Find where the given text appears and provide that cell's center as [x, y] coordinate. 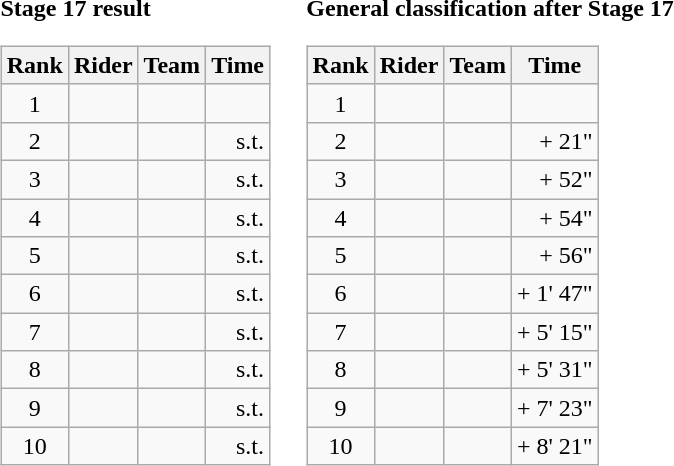
+ 5' 31" [554, 370]
+ 5' 15" [554, 332]
+ 1' 47" [554, 294]
+ 7' 23" [554, 408]
+ 56" [554, 256]
+ 52" [554, 179]
+ 8' 21" [554, 446]
+ 54" [554, 217]
+ 21" [554, 141]
